Scan for the cell matching the given text and deliver its [x, y] coordinate at center. 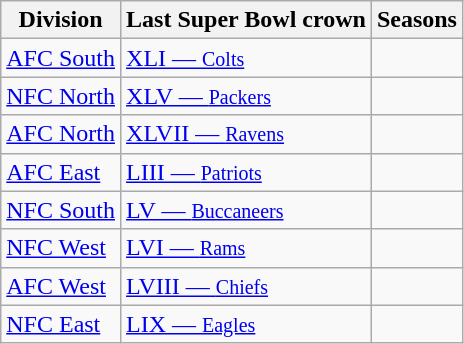
XLVII — Ravens [246, 134]
NFC South [61, 210]
XLV — Packers [246, 96]
LVI — Rams [246, 248]
LV — Buccaneers [246, 210]
AFC West [61, 286]
AFC East [61, 172]
NFC East [61, 324]
Division [61, 20]
Last Super Bowl crown [246, 20]
LIII — Patriots [246, 172]
LVIII — Chiefs [246, 286]
LIX — Eagles [246, 324]
AFC South [61, 58]
XLI — Colts [246, 58]
NFC North [61, 96]
AFC North [61, 134]
Seasons [416, 20]
NFC West [61, 248]
